Capture the cell that displays the provided text and extract its (x, y) central coordinate. 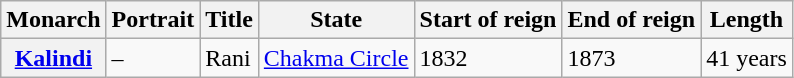
Rani (230, 58)
1832 (488, 58)
State (336, 20)
End of reign (632, 20)
Chakma Circle (336, 58)
Title (230, 20)
Start of reign (488, 20)
Length (747, 20)
Kalindi (54, 58)
– (153, 58)
Monarch (54, 20)
41 years (747, 58)
1873 (632, 58)
Portrait (153, 20)
